Return [X, Y] of the center of cell containing provided text 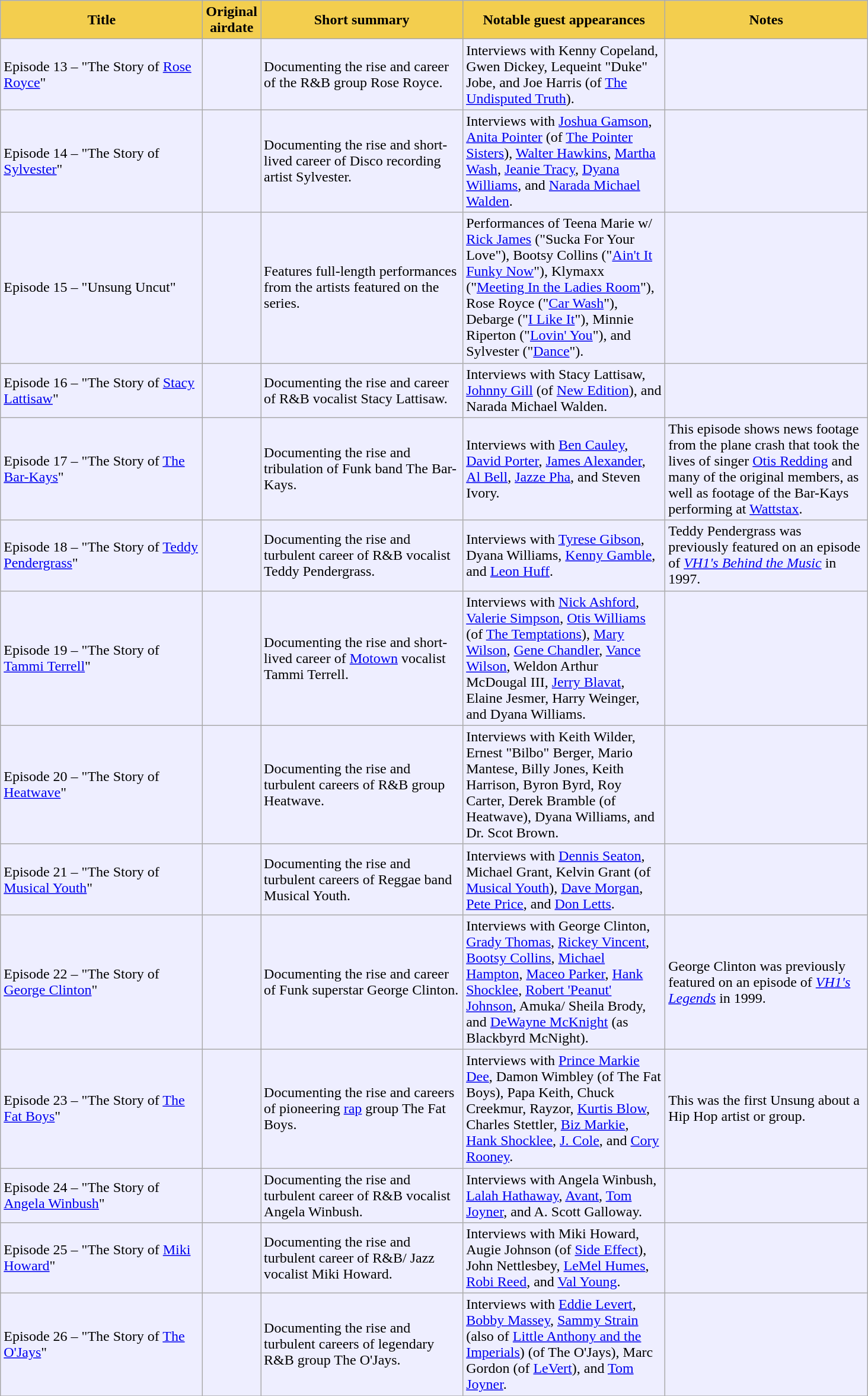
Interviews with Tyrese Gibson, Dyana Williams, Kenny Gamble, and Leon Huff. [564, 555]
Interviews with Stacy Lattisaw, Johnny Gill (of New Edition), and Narada Michael Walden. [564, 390]
Teddy Pendergrass was previously featured on an episode of VH1's Behind the Music in 1997. [766, 555]
Episode 20 – "The Story of Heatwave" [102, 785]
Episode 25 – "The Story of Miki Howard" [102, 1258]
Episode 23 – "The Story of The Fat Boys" [102, 1108]
Documenting the rise and career of the R&B group Rose Royce. [362, 75]
Documenting the rise and career of R&B vocalist Stacy Lattisaw. [362, 390]
Documenting the rise and short-lived career of Disco recording artist Sylvester. [362, 161]
Episode 26 – "The Story of The O'Jays" [102, 1345]
Original airdate [232, 20]
Episode 22 – "The Story of George Clinton" [102, 982]
Features full-length performances from the artists featured on the series. [362, 288]
Interviews with Angela Winbush, Lalah Hathaway, Avant, Tom Joyner, and A. Scott Galloway. [564, 1196]
Documenting the rise and turbulent careers of R&B group Heatwave. [362, 785]
Episode 13 – "The Story of Rose Royce" [102, 75]
Documenting the rise and turbulent career of R&B vocalist Teddy Pendergrass. [362, 555]
Documenting the rise and tribulation of Funk band The Bar-Kays. [362, 468]
Title [102, 20]
Documenting the rise and turbulent careers of Reggae band Musical Youth. [362, 879]
Notable guest appearances [564, 20]
Interviews with Miki Howard, Augie Johnson (of Side Effect), John Nettlesbey, LeMel Humes, Robi Reed, and Val Young. [564, 1258]
Notes [766, 20]
Short summary [362, 20]
Episode 17 – "The Story of The Bar-Kays" [102, 468]
Episode 21 – "The Story of Musical Youth" [102, 879]
Documenting the rise and careers of pioneering rap group The Fat Boys. [362, 1108]
Documenting the rise and turbulent career of R&B vocalist Angela Winbush. [362, 1196]
This was the first Unsung about a Hip Hop artist or group. [766, 1108]
Documenting the rise and turbulent careers of legendary R&B group The O'Jays. [362, 1345]
Interviews with Ben Cauley, David Porter, James Alexander, Al Bell, Jazze Pha, and Steven Ivory. [564, 468]
Episode 19 – "The Story of Tammi Terrell" [102, 658]
George Clinton was previously featured on an episode of VH1's Legends in 1999. [766, 982]
Documenting the rise and short-lived career of Motown vocalist Tammi Terrell. [362, 658]
Documenting the rise and turbulent career of R&B/ Jazz vocalist Miki Howard. [362, 1258]
Episode 24 – "The Story of Angela Winbush" [102, 1196]
Interviews with Kenny Copeland, Gwen Dickey, Lequeint "Duke" Jobe, and Joe Harris (of The Undisputed Truth). [564, 75]
Episode 16 – "The Story of Stacy Lattisaw" [102, 390]
Episode 15 – "Unsung Uncut" [102, 288]
Episode 14 – "The Story of Sylvester" [102, 161]
Interviews with Dennis Seaton, Michael Grant, Kelvin Grant (of Musical Youth), Dave Morgan, Pete Price, and Don Letts. [564, 879]
Episode 18 – "The Story of Teddy Pendergrass" [102, 555]
Documenting the rise and career of Funk superstar George Clinton. [362, 982]
